Return the (x, y) coordinate for the center point of the cell that contains the specified text.  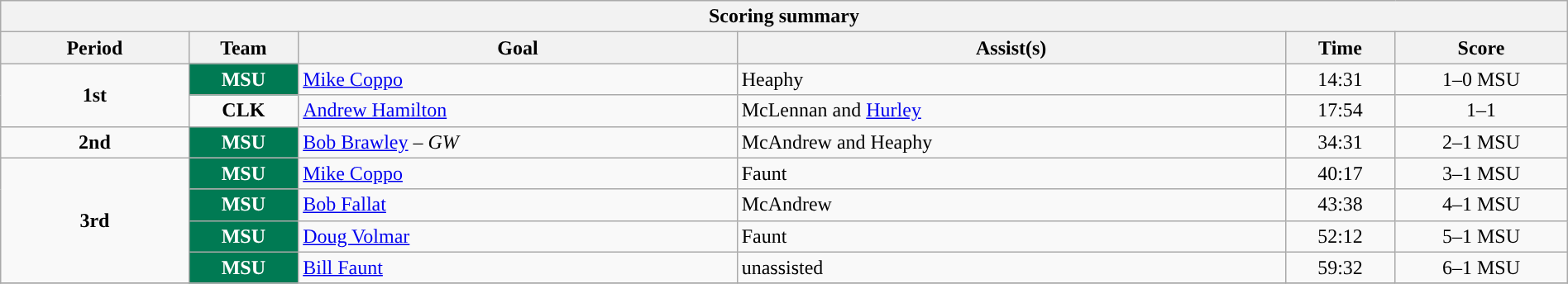
34:31 (1340, 142)
Assist(s) (1011, 48)
4–1 MSU (1481, 205)
Bill Faunt (518, 267)
Andrew Hamilton (518, 111)
Team (243, 48)
Bob Fallat (518, 205)
40:17 (1340, 173)
Doug Volmar (518, 236)
1–0 MSU (1481, 79)
Scoring summary (784, 17)
Bob Brawley – GW (518, 142)
14:31 (1340, 79)
59:32 (1340, 267)
3–1 MSU (1481, 173)
Score (1481, 48)
unassisted (1011, 267)
43:38 (1340, 205)
17:54 (1340, 111)
McAndrew (1011, 205)
1–1 (1481, 111)
2–1 MSU (1481, 142)
McAndrew and Heaphy (1011, 142)
Time (1340, 48)
3rd (94, 220)
CLK (243, 111)
2nd (94, 142)
1st (94, 95)
McLennan and Hurley (1011, 111)
Goal (518, 48)
52:12 (1340, 236)
5–1 MSU (1481, 236)
Heaphy (1011, 79)
Period (94, 48)
6–1 MSU (1481, 267)
